Determine the [X, Y] coordinate at the center of the cell enclosing the given text.  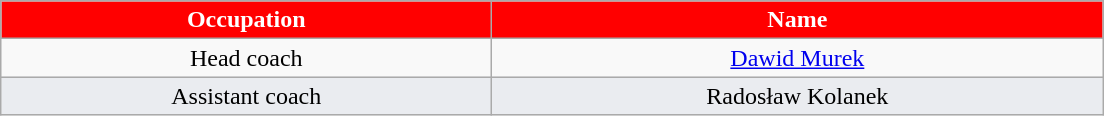
Radosław Kolanek [798, 96]
Assistant coach [246, 96]
Head coach [246, 58]
Dawid Murek [798, 58]
Name [798, 20]
Occupation [246, 20]
